Extract the [X, Y] coordinate from the center of the cell holding the provided text.  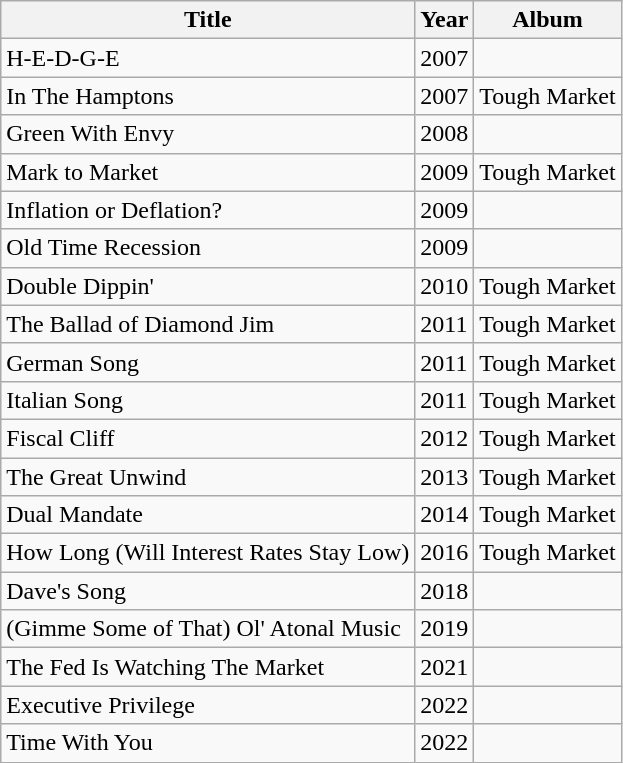
Old Time Recession [208, 248]
2010 [444, 286]
Dave's Song [208, 591]
The Great Unwind [208, 477]
2008 [444, 134]
Album [548, 20]
How Long (Will Interest Rates Stay Low) [208, 553]
H-E-D-G-E [208, 58]
2012 [444, 438]
Year [444, 20]
Fiscal Cliff [208, 438]
Executive Privilege [208, 705]
The Fed Is Watching The Market [208, 667]
In The Hamptons [208, 96]
Green With Envy [208, 134]
The Ballad of Diamond Jim [208, 324]
Dual Mandate [208, 515]
Title [208, 20]
(Gimme Some of That) Ol' Atonal Music [208, 629]
2014 [444, 515]
Mark to Market [208, 172]
2021 [444, 667]
2013 [444, 477]
Double Dippin' [208, 286]
Italian Song [208, 400]
Inflation or Deflation? [208, 210]
German Song [208, 362]
2016 [444, 553]
Time With You [208, 743]
2019 [444, 629]
2018 [444, 591]
